Scan for the cell matching the given text and deliver its [X, Y] coordinate at center. 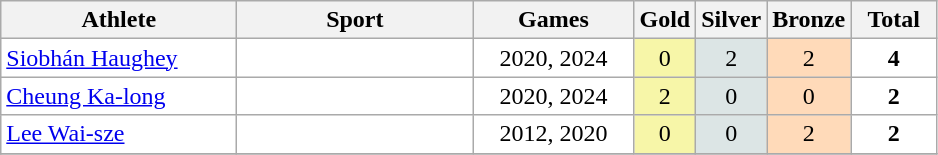
Gold [665, 20]
Cheung Ka-long [119, 96]
2012, 2020 [554, 134]
Athlete [119, 20]
Sport [355, 20]
Silver [732, 20]
Bronze [809, 20]
Siobhán Haughey [119, 58]
Games [554, 20]
Total [894, 20]
4 [894, 58]
Lee Wai-sze [119, 134]
